From the cell containing the given text, extract its center point as (X, Y) coordinate. 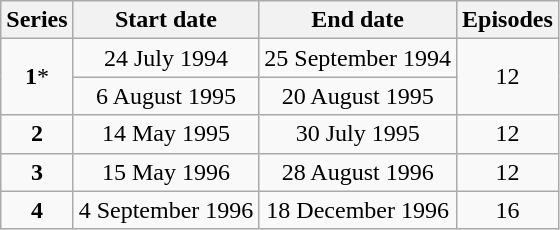
End date (358, 20)
20 August 1995 (358, 96)
2 (37, 134)
4 (37, 210)
6 August 1995 (166, 96)
28 August 1996 (358, 172)
30 July 1995 (358, 134)
4 September 1996 (166, 210)
16 (508, 210)
18 December 1996 (358, 210)
Start date (166, 20)
1* (37, 77)
Series (37, 20)
15 May 1996 (166, 172)
3 (37, 172)
25 September 1994 (358, 58)
Episodes (508, 20)
14 May 1995 (166, 134)
24 July 1994 (166, 58)
